Pinpoint the cell where the given text exists, returning its [x, y] midpoint coordinate. 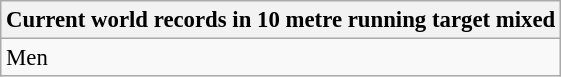
Men [281, 58]
Current world records in 10 metre running target mixed [281, 20]
